Detect which cell encompasses the target text, then output its [x, y] center coordinate. 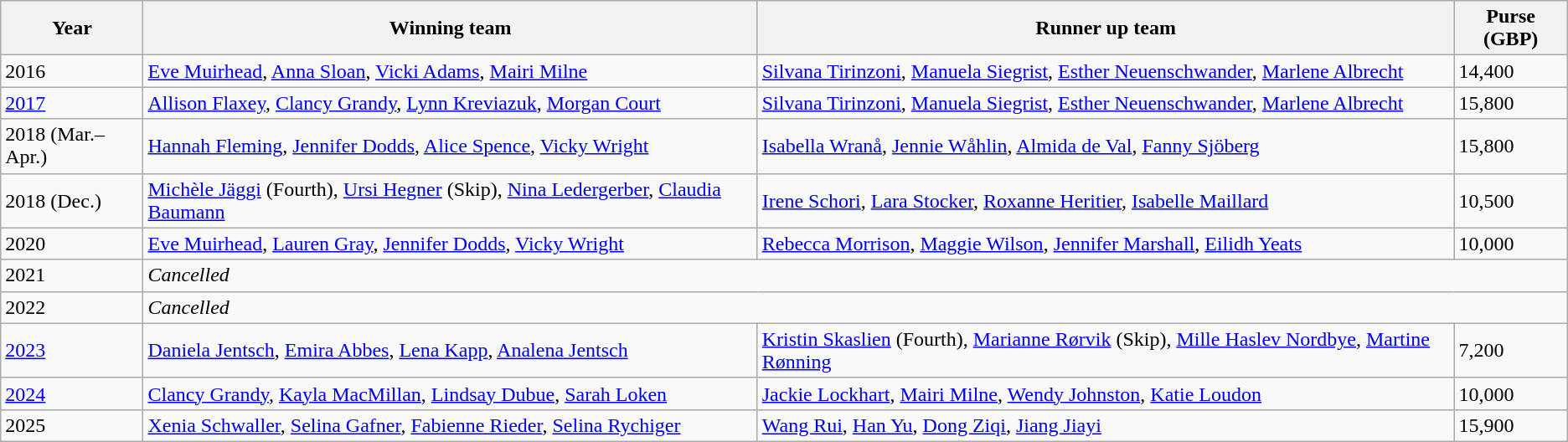
2018 (Mar.–Apr.) [72, 146]
Rebecca Morrison, Maggie Wilson, Jennifer Marshall, Eilidh Yeats [1106, 244]
2021 [72, 275]
Eve Muirhead, Lauren Gray, Jennifer Dodds, Vicky Wright [451, 244]
Kristin Skaslien (Fourth), Marianne Rørvik (Skip), Mille Haslev Nordbye, Martine Rønning [1106, 350]
Hannah Fleming, Jennifer Dodds, Alice Spence, Vicky Wright [451, 146]
Purse (GBP) [1511, 28]
Runner up team [1106, 28]
Michèle Jäggi (Fourth), Ursi Hegner (Skip), Nina Ledergerber, Claudia Baumann [451, 201]
2023 [72, 350]
Clancy Grandy, Kayla MacMillan, Lindsay Dubue, Sarah Loken [451, 393]
Year [72, 28]
Jackie Lockhart, Mairi Milne, Wendy Johnston, Katie Loudon [1106, 393]
Daniela Jentsch, Emira Abbes, Lena Kapp, Analena Jentsch [451, 350]
2017 [72, 103]
2020 [72, 244]
14,400 [1511, 71]
10,500 [1511, 201]
Xenia Schwaller, Selina Gafner, Fabienne Rieder, Selina Rychiger [451, 425]
2016 [72, 71]
2025 [72, 425]
Allison Flaxey, Clancy Grandy, Lynn Kreviazuk, Morgan Court [451, 103]
Isabella Wranå, Jennie Wåhlin, Almida de Val, Fanny Sjöberg [1106, 146]
Winning team [451, 28]
Eve Muirhead, Anna Sloan, Vicki Adams, Mairi Milne [451, 71]
Wang Rui, Han Yu, Dong Ziqi, Jiang Jiayi [1106, 425]
7,200 [1511, 350]
Irene Schori, Lara Stocker, Roxanne Heritier, Isabelle Maillard [1106, 201]
2024 [72, 393]
2018 (Dec.) [72, 201]
2022 [72, 307]
15,900 [1511, 425]
